From the cell containing the given text, extract its center point as (x, y) coordinate. 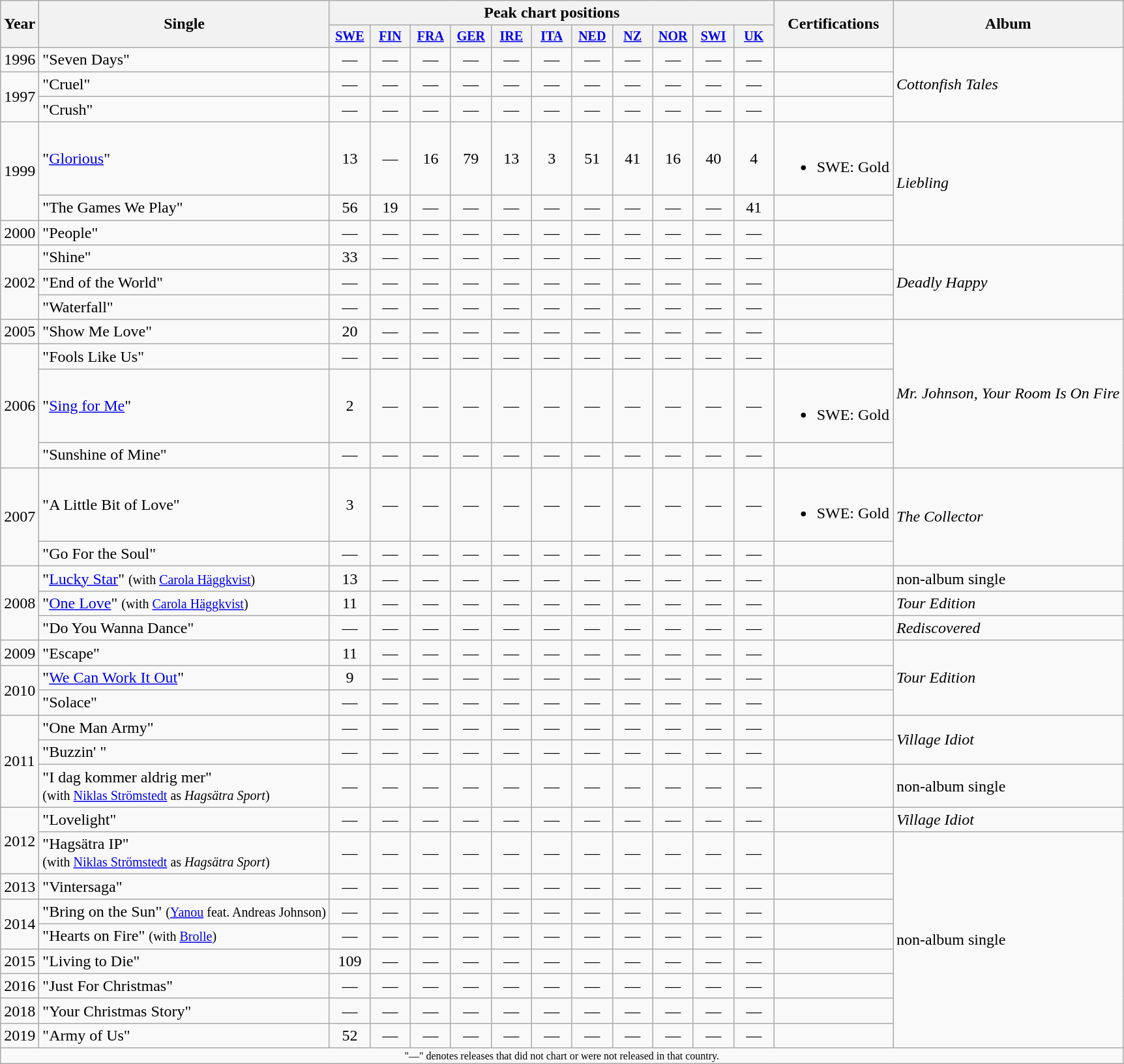
"Crush" (185, 109)
The Collector (1008, 516)
4 (754, 158)
33 (349, 258)
"A Little Bit of Love" (185, 505)
"Lucky Star" (with Carola Häggkvist) (185, 578)
40 (713, 158)
NED (592, 37)
"Army of Us" (185, 1035)
"Lovelight" (185, 820)
1996 (20, 59)
2018 (20, 1011)
"Shine" (185, 258)
2000 (20, 233)
"Go For the Soul" (185, 554)
"—" denotes releases that did not chart or were not released in that country. (562, 1056)
2005 (20, 332)
FIN (390, 37)
2019 (20, 1035)
9 (349, 677)
"People" (185, 233)
GER (471, 37)
Year (20, 24)
2007 (20, 516)
"Show Me Love" (185, 332)
19 (390, 208)
IRE (511, 37)
"Sunshine of Mine" (185, 455)
Peak chart positions (552, 13)
"Vintersaga" (185, 887)
"Hearts on Fire" (with Brolle) (185, 936)
"We Can Work It Out" (185, 677)
51 (592, 158)
2015 (20, 961)
109 (349, 961)
Deadly Happy (1008, 282)
52 (349, 1035)
2 (349, 406)
2002 (20, 282)
79 (471, 158)
"Living to Die" (185, 961)
"Fools Like Us" (185, 357)
ITA (552, 37)
1997 (20, 96)
2009 (20, 653)
2011 (20, 761)
2014 (20, 924)
"Cruel" (185, 84)
"Glorious" (185, 158)
2012 (20, 841)
NZ (632, 37)
Single (185, 24)
2008 (20, 603)
"The Games We Play" (185, 208)
"One Man Army" (185, 728)
SWE (349, 37)
"Your Christmas Story" (185, 1011)
"One Love" (with Carola Häggkvist) (185, 603)
"Just For Christmas" (185, 986)
20 (349, 332)
"Bring on the Sun" (Yanou feat. Andreas Johnson) (185, 911)
Liebling (1008, 183)
FRA (430, 37)
"Sing for Me" (185, 406)
"Buzzin' " (185, 752)
2006 (20, 406)
"Seven Days" (185, 59)
Cottonfish Tales (1008, 84)
1999 (20, 171)
SWI (713, 37)
Rediscovered (1008, 628)
"I dag kommer aldrig mer" (with Niklas Strömstedt as Hagsätra Sport) (185, 786)
"Hagsätra IP" (with Niklas Strömstedt as Hagsätra Sport) (185, 853)
"Waterfall" (185, 307)
2013 (20, 887)
"Escape" (185, 653)
"End of the World" (185, 282)
"Solace" (185, 703)
Mr. Johnson, Your Room Is On Fire (1008, 394)
2016 (20, 986)
NOR (673, 37)
Certifications (833, 24)
2010 (20, 690)
Album (1008, 24)
56 (349, 208)
"Do You Wanna Dance" (185, 628)
UK (754, 37)
